Search for the cell housing the specified text and yield its [X, Y] center coordinate. 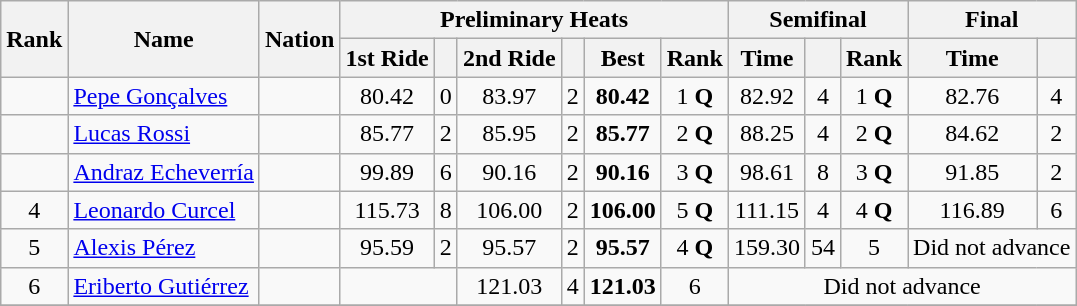
116.89 [972, 210]
99.89 [387, 172]
Lucas Rossi [164, 134]
95.59 [387, 248]
Leonardo Curcel [164, 210]
159.30 [766, 248]
Final [992, 20]
Name [164, 39]
2nd Ride [509, 58]
115.73 [387, 210]
Alexis Pérez [164, 248]
111.15 [766, 210]
0 [446, 96]
82.92 [766, 96]
54 [822, 248]
82.76 [972, 96]
Preliminary Heats [534, 20]
91.85 [972, 172]
Best [622, 58]
1st Ride [387, 58]
Nation [299, 39]
Pepe Gonçalves [164, 96]
98.61 [766, 172]
88.25 [766, 134]
Semifinal [818, 20]
85.95 [509, 134]
5 Q [694, 210]
83.97 [509, 96]
Andraz Echeverría [164, 172]
84.62 [972, 134]
Eriberto Gutiérrez [164, 286]
